Find where the given text appears and provide that cell's center as (x, y) coordinate. 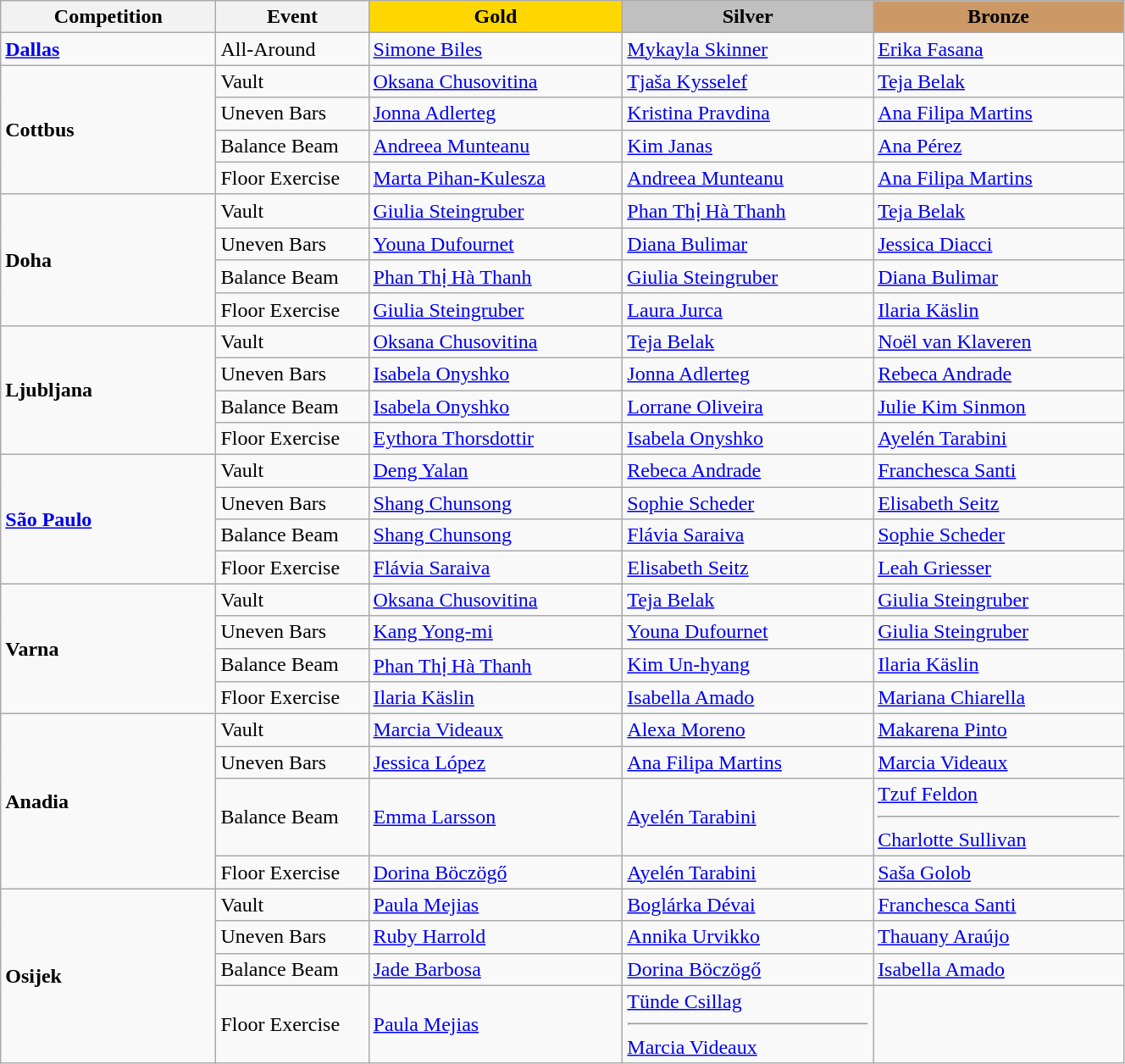
Leah Griesser (999, 568)
Makarena Pinto (999, 730)
Julie Kim Sinmon (999, 406)
Silver (748, 17)
Emma Larsson (496, 817)
Saša Golob (999, 873)
Tjaša Kysselef (748, 81)
All-Around (292, 49)
Ana Pérez (999, 146)
Cottbus (108, 130)
Gold (496, 17)
Tünde Csillag Marcia Videaux (748, 1024)
Mariana Chiarella (999, 698)
Jade Barbosa (496, 969)
Jessica Diacci (999, 244)
Lorrane Oliveira (748, 406)
Varna (108, 649)
Boglárka Dévai (748, 905)
Event (292, 17)
São Paulo (108, 519)
Jessica López (496, 762)
Mykayla Skinner (748, 49)
Noël van Klaveren (999, 341)
Laura Jurca (748, 309)
Ruby Harrold (496, 937)
Kim Un-hyang (748, 665)
Tzuf Feldon Charlotte Sullivan (999, 817)
Thauany Araújo (999, 937)
Kristina Pravdina (748, 114)
Erika Fasana (999, 49)
Doha (108, 259)
Marta Pihan-Kulesza (496, 178)
Bronze (999, 17)
Alexa Moreno (748, 730)
Kim Janas (748, 146)
Kang Yong-mi (496, 632)
Eythora Thorsdottir (496, 439)
Simone Biles (496, 49)
Osijek (108, 976)
Deng Yalan (496, 471)
Anadia (108, 801)
Dallas (108, 49)
Competition (108, 17)
Ljubljana (108, 390)
Annika Urvikko (748, 937)
